Find where the given text appears and provide that cell's center as [X, Y] coordinate. 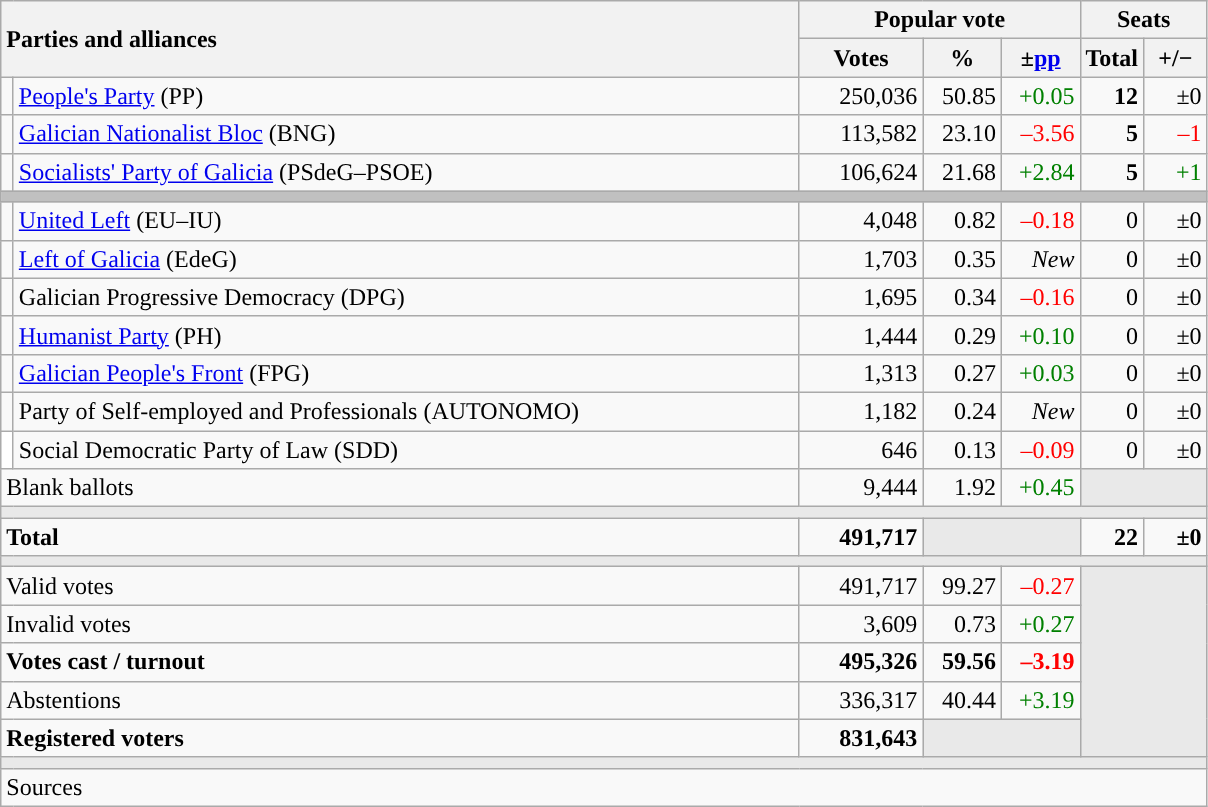
Galician Nationalist Bloc (BNG) [406, 134]
113,582 [861, 134]
250,036 [861, 96]
21.68 [962, 172]
59.56 [962, 662]
3,609 [861, 624]
40.44 [962, 700]
+0.27 [1040, 624]
–0.27 [1040, 586]
9,444 [861, 488]
People's Party (PP) [406, 96]
–0.18 [1040, 221]
0.13 [962, 449]
+1 [1176, 172]
Seats [1144, 20]
1,313 [861, 373]
Votes cast / turnout [400, 662]
0.27 [962, 373]
+2.84 [1040, 172]
Party of Self-employed and Professionals (AUTONOMO) [406, 411]
+/− [1176, 58]
Left of Galicia (EdeG) [406, 259]
106,624 [861, 172]
–0.09 [1040, 449]
336,317 [861, 700]
Popular vote [940, 20]
646 [861, 449]
Humanist Party (PH) [406, 335]
+0.45 [1040, 488]
22 [1112, 537]
1,695 [861, 297]
Invalid votes [400, 624]
±pp [1040, 58]
+0.10 [1040, 335]
831,643 [861, 738]
–1 [1176, 134]
1,182 [861, 411]
Valid votes [400, 586]
Blank ballots [400, 488]
Socialists' Party of Galicia (PSdeG–PSOE) [406, 172]
Social Democratic Party of Law (SDD) [406, 449]
99.27 [962, 586]
+0.03 [1040, 373]
0.35 [962, 259]
495,326 [861, 662]
+3.19 [1040, 700]
0.24 [962, 411]
0.82 [962, 221]
1,703 [861, 259]
United Left (EU–IU) [406, 221]
Sources [604, 787]
0.34 [962, 297]
50.85 [962, 96]
Votes [861, 58]
1,444 [861, 335]
Abstentions [400, 700]
+0.05 [1040, 96]
–3.56 [1040, 134]
23.10 [962, 134]
0.29 [962, 335]
Galician People's Front (FPG) [406, 373]
4,048 [861, 221]
Galician Progressive Democracy (DPG) [406, 297]
12 [1112, 96]
–3.19 [1040, 662]
0.73 [962, 624]
1.92 [962, 488]
Parties and alliances [400, 39]
% [962, 58]
Registered voters [400, 738]
–0.16 [1040, 297]
